Output the (X, Y) coordinate of the center of the cell containing the given text.  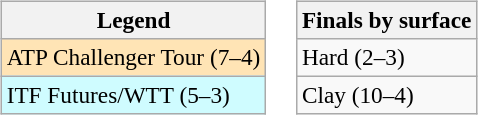
ITF Futures/WTT (5–3) (133, 95)
Finals by surface (387, 20)
Legend (133, 20)
ATP Challenger Tour (7–4) (133, 57)
Hard (2–3) (387, 57)
Clay (10–4) (387, 95)
